Search for the cell housing the specified text and yield its [X, Y] center coordinate. 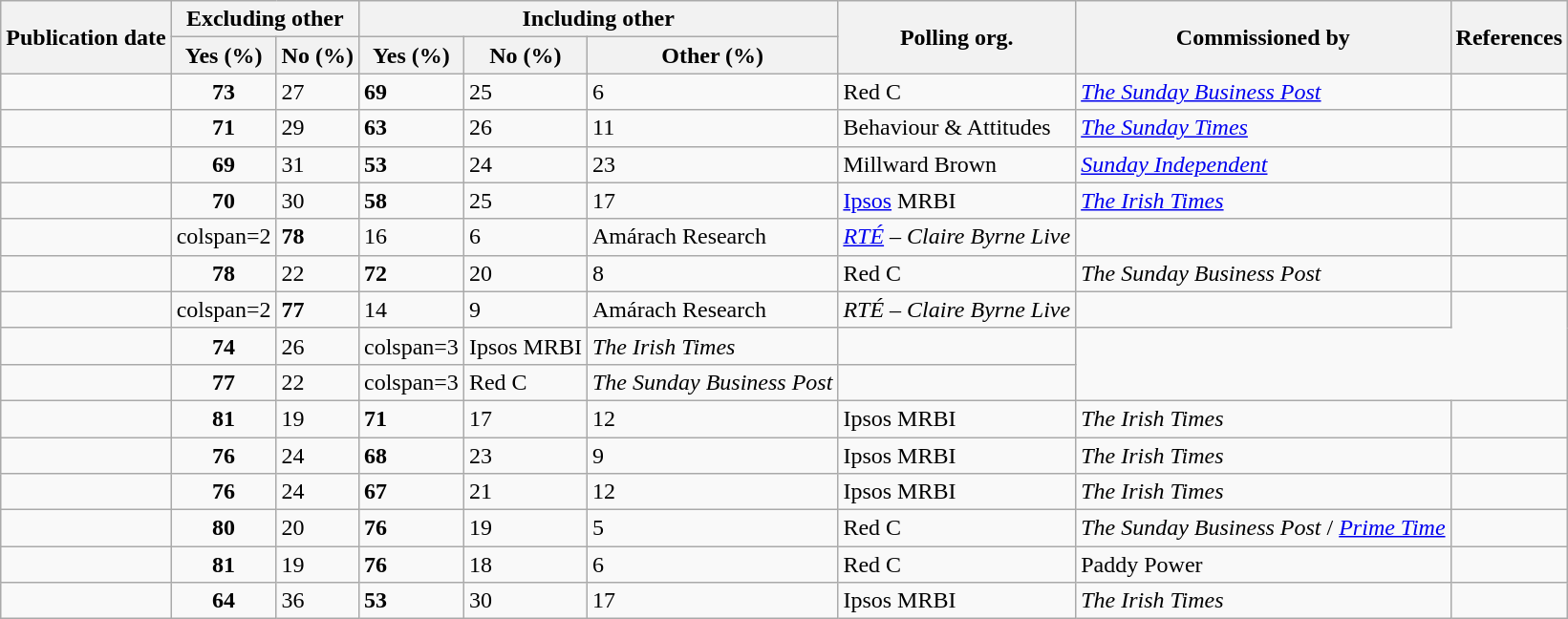
8 [712, 273]
18 [526, 565]
Including other [598, 19]
21 [526, 492]
References [1510, 37]
58 [411, 201]
The Sunday Business Post / Prime Time [1263, 528]
Excluding other [265, 19]
72 [411, 273]
74 [224, 346]
16 [411, 237]
68 [411, 456]
73 [224, 92]
11 [712, 128]
Publication date [86, 37]
67 [411, 492]
14 [411, 309]
63 [411, 128]
Behaviour & Attitudes [957, 128]
Commissioned by [1263, 37]
64 [224, 601]
The Sunday Times [1263, 128]
Paddy Power [1263, 565]
31 [317, 164]
Sunday Independent [1263, 164]
Other (%) [712, 55]
Millward Brown [957, 164]
Polling org. [957, 37]
36 [317, 601]
5 [712, 528]
27 [317, 92]
70 [224, 201]
29 [317, 128]
80 [224, 528]
